Extract the [x, y] coordinate from the center of the cell holding the provided text.  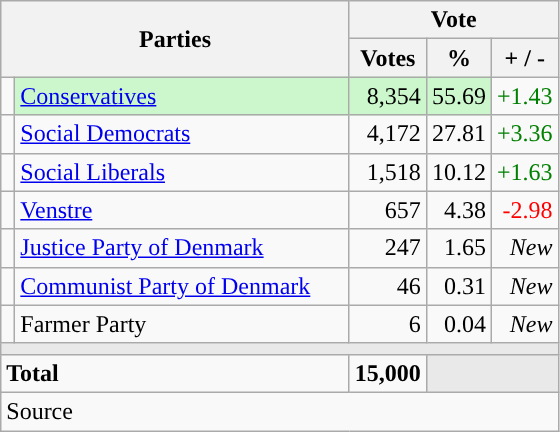
Source [280, 411]
Total [176, 373]
Venstre [182, 210]
1.65 [458, 248]
27.81 [458, 134]
+3.36 [524, 134]
Justice Party of Denmark [182, 248]
Social Democrats [182, 134]
Farmer Party [182, 324]
15,000 [388, 373]
% [458, 58]
657 [388, 210]
4.38 [458, 210]
-2.98 [524, 210]
1,518 [388, 172]
4,172 [388, 134]
8,354 [388, 96]
Social Liberals [182, 172]
+ / - [524, 58]
55.69 [458, 96]
Votes [388, 58]
Vote [454, 20]
10.12 [458, 172]
0.31 [458, 286]
0.04 [458, 324]
Conservatives [182, 96]
+1.63 [524, 172]
6 [388, 324]
Parties [176, 39]
+1.43 [524, 96]
46 [388, 286]
247 [388, 248]
Communist Party of Denmark [182, 286]
